Capture the cell that displays the provided text and extract its [X, Y] central coordinate. 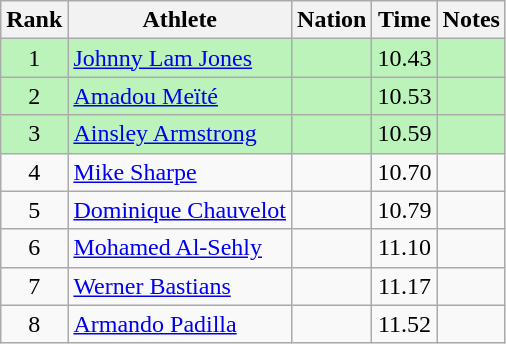
Notes [471, 20]
Time [404, 20]
2 [34, 96]
Rank [34, 20]
Armando Padilla [180, 324]
Nation [332, 20]
10.70 [404, 172]
1 [34, 58]
10.43 [404, 58]
3 [34, 134]
6 [34, 248]
10.59 [404, 134]
Amadou Meïté [180, 96]
Werner Bastians [180, 286]
Johnny Lam Jones [180, 58]
5 [34, 210]
Ainsley Armstrong [180, 134]
8 [34, 324]
Mohamed Al-Sehly [180, 248]
Mike Sharpe [180, 172]
10.79 [404, 210]
7 [34, 286]
Athlete [180, 20]
11.10 [404, 248]
11.17 [404, 286]
10.53 [404, 96]
Dominique Chauvelot [180, 210]
4 [34, 172]
11.52 [404, 324]
